Return [x, y] of the center of cell containing provided text 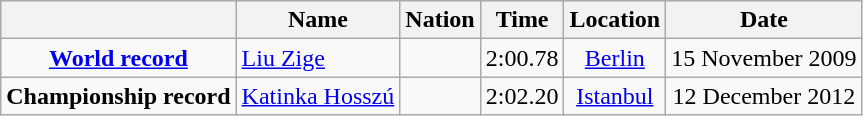
Katinka Hosszú [318, 96]
Name [318, 20]
Championship record [118, 96]
Berlin [615, 58]
Nation [440, 20]
2:00.78 [522, 58]
2:02.20 [522, 96]
World record [118, 58]
Date [764, 20]
Liu Zige [318, 58]
Location [615, 20]
Time [522, 20]
12 December 2012 [764, 96]
15 November 2009 [764, 58]
Istanbul [615, 96]
